Return the (X, Y) coordinate for the center point of the cell that contains the specified text.  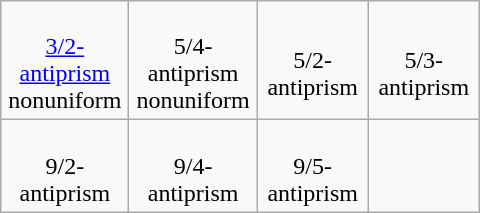
5/3-antiprism (424, 60)
9/2-antiprism (65, 166)
3/2-antiprismnonuniform (65, 60)
9/5-antiprism (312, 166)
5/2-antiprism (312, 60)
9/4-antiprism (193, 166)
5/4-antiprismnonuniform (193, 60)
